Find where the given text appears and provide that cell's center as [x, y] coordinate. 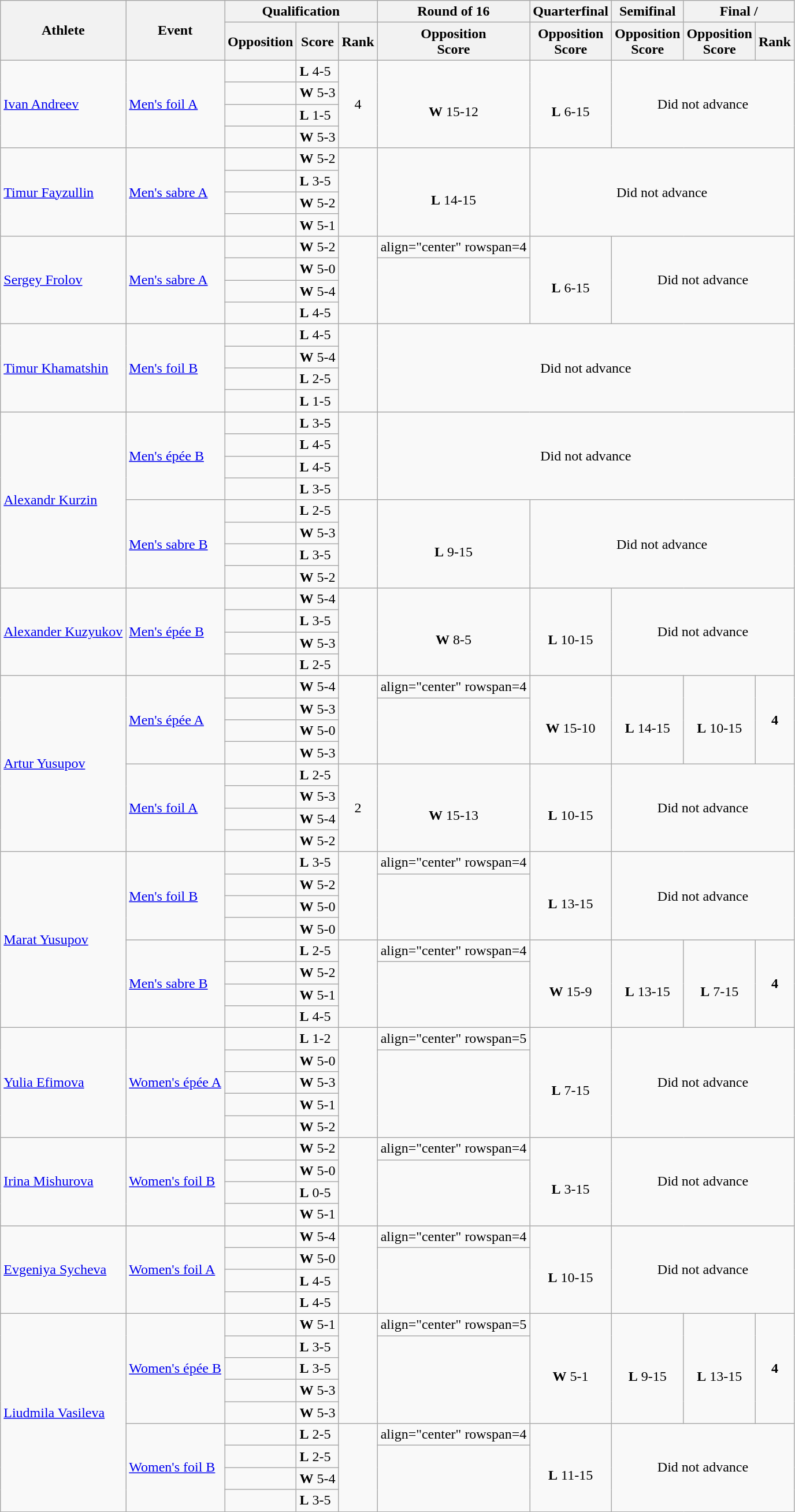
Evgeniya Sycheva [64, 1269]
W 15-12 [454, 104]
Alexander Kuzyukov [64, 631]
L 11-15 [571, 1468]
Timur Khamatshin [64, 368]
L 0-5 [318, 1192]
Semifinal [647, 12]
W 15-13 [454, 808]
Qualification [300, 12]
Artur Yusupov [64, 764]
Women's épée A [176, 1083]
Men's épée A [176, 720]
Women's foil A [176, 1269]
Event [176, 30]
Athlete [64, 30]
Ivan Andreev [64, 104]
Alexandr Kurzin [64, 500]
Yulia Efimova [64, 1083]
Liudmila Vasileva [64, 1412]
Irina Mishurova [64, 1182]
Opposition [260, 42]
L 3-15 [571, 1182]
Final / [739, 12]
Quarterfinal [571, 12]
W 8-5 [454, 631]
Score [318, 42]
Marat Yusupov [64, 939]
Timur Fayzullin [64, 192]
L 1-2 [318, 1039]
W 15-9 [571, 983]
Women's épée B [176, 1368]
W 15-10 [571, 720]
Round of 16 [454, 12]
Sergey Frolov [64, 280]
2 [358, 808]
